Locate the cell with the specified text and output its [X, Y] center coordinate. 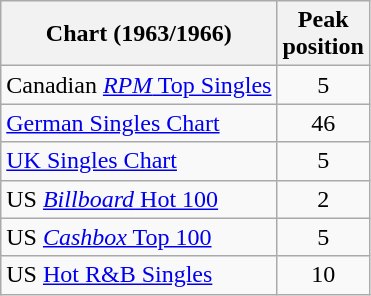
US Hot R&B Singles [139, 275]
UK Singles Chart [139, 161]
US Billboard Hot 100 [139, 199]
German Singles Chart [139, 123]
Canadian RPM Top Singles [139, 85]
46 [323, 123]
10 [323, 275]
Peakposition [323, 34]
US Cashbox Top 100 [139, 237]
Chart (1963/1966) [139, 34]
2 [323, 199]
